Search for the cell housing the specified text and yield its (x, y) center coordinate. 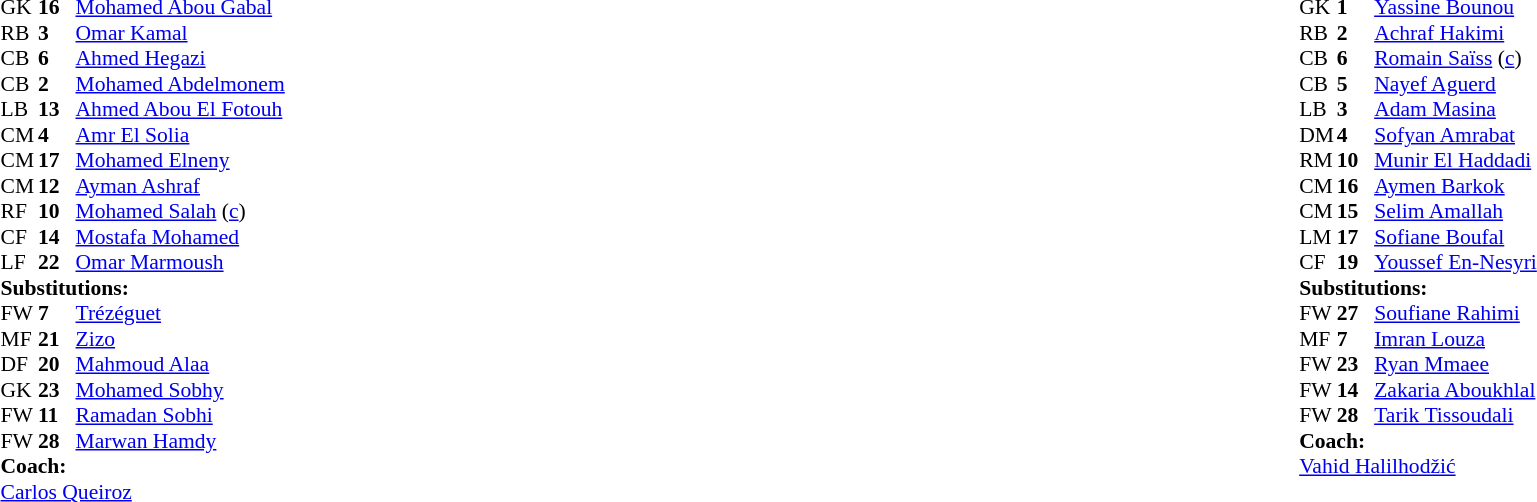
RM (1318, 161)
Sofyan Amrabat (1456, 135)
13 (57, 109)
Ahmed Abou El Fotouh (180, 109)
20 (57, 365)
DF (19, 365)
Vahid Halilhodžić (1418, 467)
Trézéguet (180, 313)
15 (1356, 211)
Achraf Hakimi (1456, 33)
Aymen Barkok (1456, 186)
Nayef Aguerd (1456, 84)
Mahmoud Alaa (180, 365)
Omar Marmoush (180, 263)
DM (1318, 135)
Romain Saïss (c) (1456, 59)
Selim Amallah (1456, 211)
Zakaria Aboukhlal (1456, 390)
Marwan Hamdy (180, 441)
5 (1356, 84)
Omar Kamal (180, 33)
21 (57, 339)
Ahmed Hegazi (180, 59)
LM (1318, 237)
Mohamed Elneny (180, 161)
Munir El Haddadi (1456, 161)
16 (1356, 186)
Ayman Ashraf (180, 186)
Adam Masina (1456, 109)
Mostafa Mohamed (180, 237)
Sofiane Boufal (1456, 237)
Mohamed Sobhy (180, 390)
Tarik Tissoudali (1456, 415)
Imran Louza (1456, 339)
12 (57, 186)
Youssef En-Nesyri (1456, 263)
Amr El Solia (180, 135)
11 (57, 415)
Mohamed Abdelmonem (180, 84)
GK (19, 390)
Soufiane Rahimi (1456, 313)
RF (19, 211)
Mohamed Salah (c) (180, 211)
Ramadan Sobhi (180, 415)
19 (1356, 263)
Ryan Mmaee (1456, 365)
27 (1356, 313)
LF (19, 263)
Zizo (180, 339)
22 (57, 263)
